Find where the given text appears and provide that cell's center as [X, Y] coordinate. 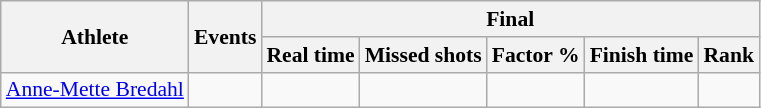
Missed shots [424, 55]
Finish time [642, 55]
Rank [728, 55]
Real time [310, 55]
Factor % [536, 55]
Events [225, 36]
Athlete [95, 36]
Anne-Mette Bredahl [95, 90]
Final [510, 19]
